Determine the (X, Y) coordinate at the center of the cell enclosing the given text.  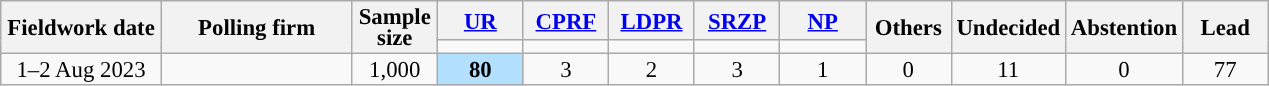
Fieldwork date (82, 28)
LDPR (652, 20)
1,000 (395, 70)
SRZP (737, 20)
Abstention (1124, 28)
1–2 Aug 2023 (82, 70)
1 (823, 70)
CPRF (566, 20)
11 (1008, 70)
80 (481, 70)
Polling firm (256, 28)
NP (823, 20)
Samplesize (395, 28)
Lead (1225, 28)
Others (909, 28)
Undecided (1008, 28)
2 (652, 70)
UR (481, 20)
77 (1225, 70)
